Detect which cell encompasses the target text, then output its (x, y) center coordinate. 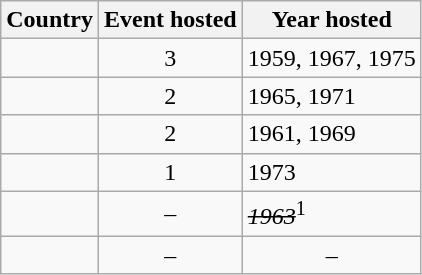
1965, 1971 (332, 96)
19631 (332, 214)
1 (170, 172)
Year hosted (332, 20)
1961, 1969 (332, 134)
1973 (332, 172)
1959, 1967, 1975 (332, 58)
3 (170, 58)
Event hosted (170, 20)
Country (50, 20)
